Capture the cell that displays the provided text and extract its [x, y] central coordinate. 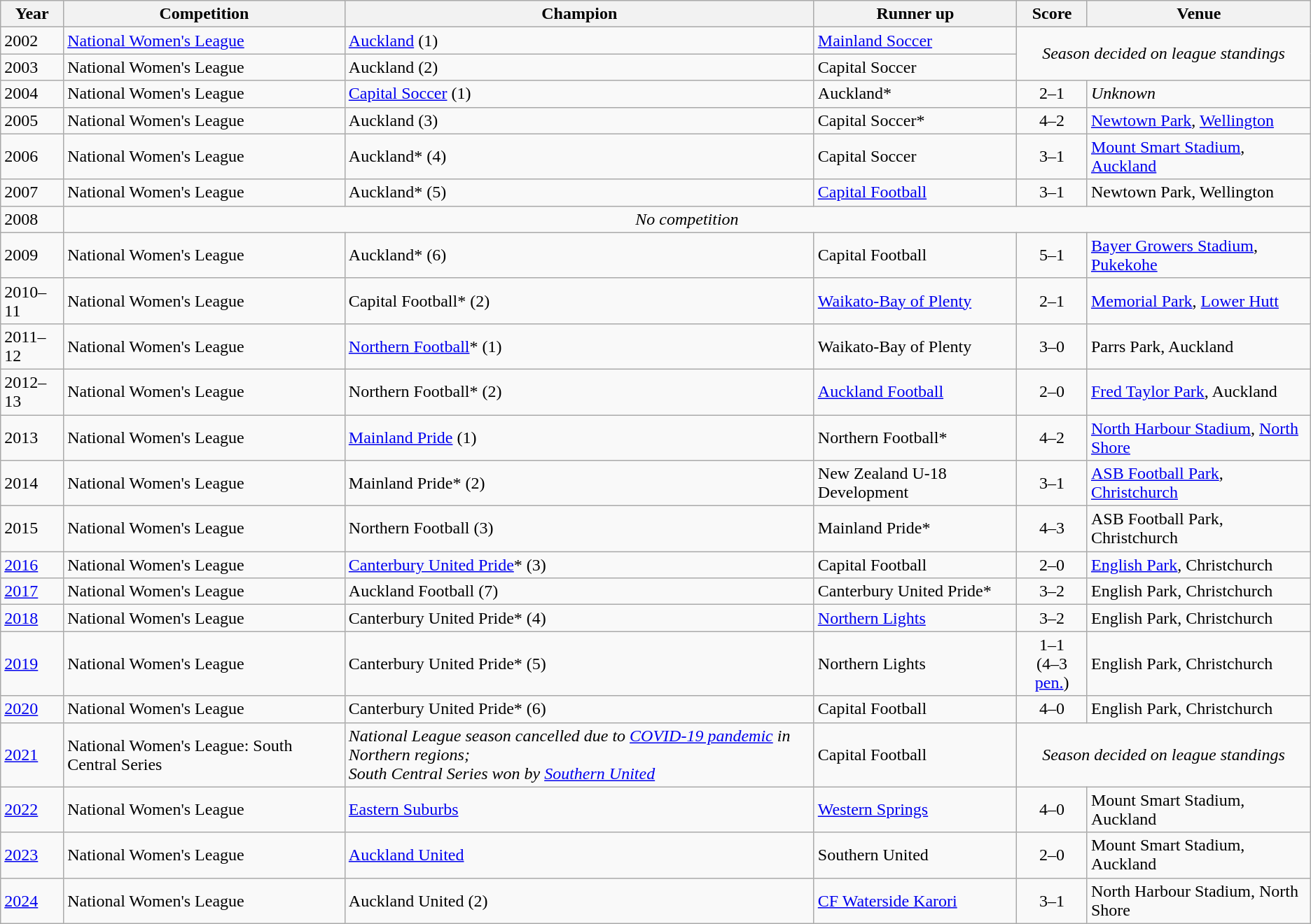
Northern Football* [915, 437]
New Zealand U-18 Development [915, 483]
2012–13 [32, 392]
4–3 [1052, 529]
2014 [32, 483]
Auckland (2) [579, 67]
Canterbury United Pride* (4) [579, 618]
Capital Football* (2) [579, 301]
Southern United [915, 855]
Capital Soccer* [915, 120]
5–1 [1052, 255]
2011–12 [32, 346]
National League season cancelled due to COVID-19 pandemic in Northern regions; South Central Series won by Southern United [579, 755]
Auckland* [915, 94]
Auckland* (6) [579, 255]
2013 [32, 437]
2005 [32, 120]
Capital Soccer (1) [579, 94]
Venue [1199, 14]
Auckland United [579, 855]
2007 [32, 192]
Champion [579, 14]
Auckland Football (7) [579, 591]
Canterbury United Pride* (5) [579, 664]
Auckland* (4) [579, 157]
Unknown [1199, 94]
2023 [32, 855]
CF Waterside Karori [915, 900]
Eastern Suburbs [579, 809]
Mainland Pride* (2) [579, 483]
Score [1052, 14]
Auckland United (2) [579, 900]
Auckland* (5) [579, 192]
Northern Football* (1) [579, 346]
Northern Football (3) [579, 529]
Western Springs [915, 809]
2022 [32, 809]
1–1(4–3 pen.) [1052, 664]
2003 [32, 67]
2018 [32, 618]
2020 [32, 709]
Runner up [915, 14]
Canterbury United Pride* [915, 591]
Memorial Park, Lower Hutt [1199, 301]
Auckland (1) [579, 41]
2024 [32, 900]
Canterbury United Pride* (6) [579, 709]
2009 [32, 255]
Auckland Football [915, 392]
National Women's League: South Central Series [204, 755]
2008 [32, 219]
Parrs Park, Auckland [1199, 346]
Mainland Pride (1) [579, 437]
Competition [204, 14]
Canterbury United Pride* (3) [579, 565]
2019 [32, 664]
2004 [32, 94]
Year [32, 14]
2002 [32, 41]
2006 [32, 157]
Mainland Pride* [915, 529]
2016 [32, 565]
Bayer Growers Stadium, Pukekohe [1199, 255]
No competition [688, 219]
2010–11 [32, 301]
Northern Football* (2) [579, 392]
Mainland Soccer [915, 41]
2017 [32, 591]
2015 [32, 529]
3–0 [1052, 346]
2021 [32, 755]
Auckland (3) [579, 120]
Fred Taylor Park, Auckland [1199, 392]
